From the cell containing the given text, extract its center point as [x, y] coordinate. 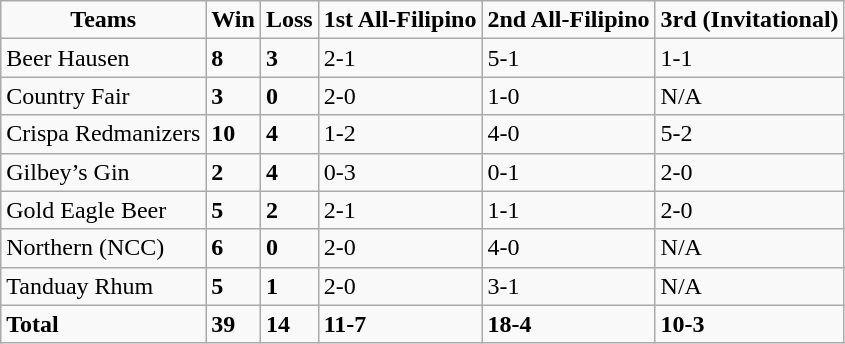
Loss [289, 20]
Northern (NCC) [104, 248]
Country Fair [104, 96]
Gold Eagle Beer [104, 210]
18-4 [568, 324]
Total [104, 324]
6 [234, 248]
Win [234, 20]
3-1 [568, 286]
10-3 [750, 324]
1st All-Filipino [400, 20]
3rd (Invitational) [750, 20]
8 [234, 58]
Teams [104, 20]
1 [289, 286]
5-1 [568, 58]
10 [234, 134]
Gilbey’s Gin [104, 172]
Beer Hausen [104, 58]
0-3 [400, 172]
1-2 [400, 134]
0-1 [568, 172]
1-0 [568, 96]
14 [289, 324]
5-2 [750, 134]
39 [234, 324]
2nd All-Filipino [568, 20]
11-7 [400, 324]
Tanduay Rhum [104, 286]
Crispa Redmanizers [104, 134]
